Output the (x, y) coordinate of the center of the cell containing the given text.  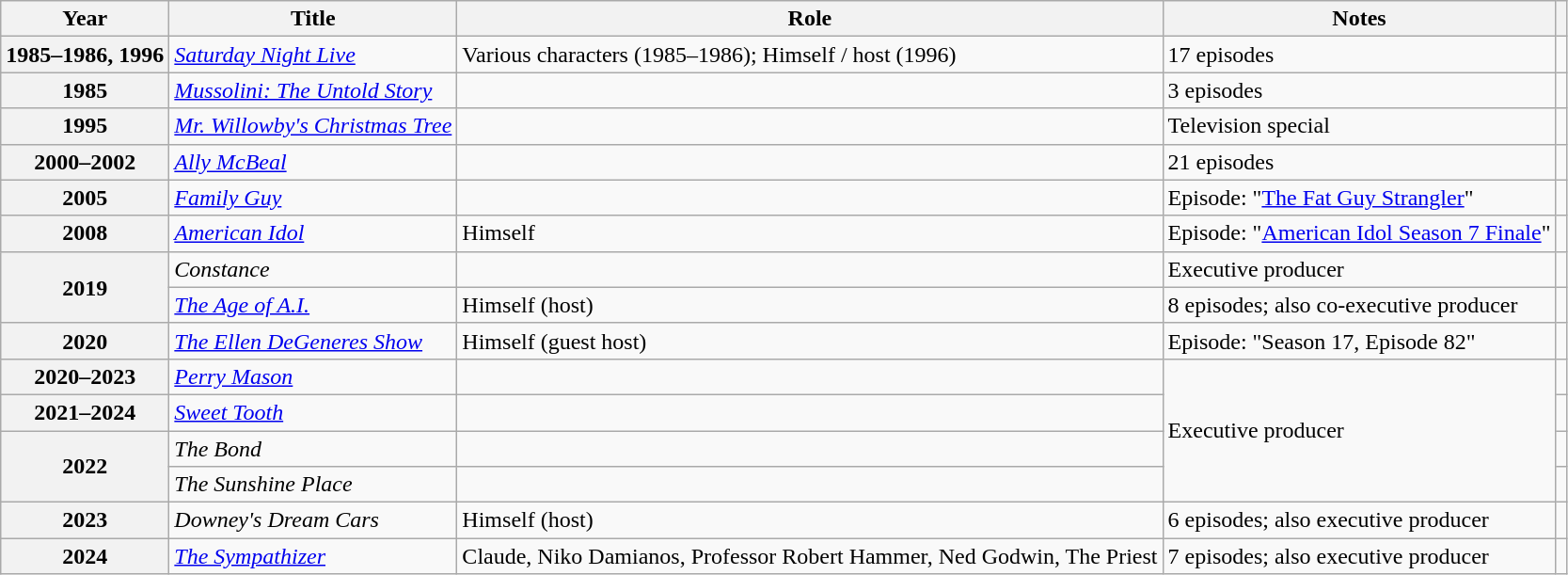
The Bond (313, 449)
The Sunshine Place (313, 485)
Title (313, 19)
Sweet Tooth (313, 412)
Downey's Dream Cars (313, 520)
3 episodes (1359, 90)
Episode: "Season 17, Episode 82" (1359, 341)
2008 (85, 233)
Saturday Night Live (313, 55)
Episode: "American Idol Season 7 Finale" (1359, 233)
Episode: "The Fat Guy Strangler" (1359, 198)
The Ellen DeGeneres Show (313, 341)
Himself (guest host) (810, 341)
2023 (85, 520)
Various characters (1985–1986); Himself / host (1996) (810, 55)
Himself (810, 233)
Television special (1359, 126)
Notes (1359, 19)
7 episodes; also executive producer (1359, 556)
1985 (85, 90)
2021–2024 (85, 412)
Constance (313, 269)
2019 (85, 287)
Perry Mason (313, 376)
Mr. Willowby's Christmas Tree (313, 126)
2022 (85, 467)
Family Guy (313, 198)
The Sympathizer (313, 556)
2000–2002 (85, 162)
1995 (85, 126)
21 episodes (1359, 162)
2024 (85, 556)
Mussolini: The Untold Story (313, 90)
American Idol (313, 233)
1985–1986, 1996 (85, 55)
The Age of A.I. (313, 305)
17 episodes (1359, 55)
2005 (85, 198)
Role (810, 19)
Claude, Niko Damianos, Professor Robert Hammer, Ned Godwin, The Priest (810, 556)
6 episodes; also executive producer (1359, 520)
8 episodes; also co-executive producer (1359, 305)
2020 (85, 341)
2020–2023 (85, 376)
Ally McBeal (313, 162)
Year (85, 19)
